Identify which cell holds the provided text, then report its [x, y] central coordinate. 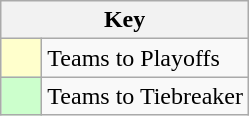
Key [125, 20]
Teams to Tiebreaker [146, 96]
Teams to Playoffs [146, 58]
